Return (x, y) of the center of cell containing provided text 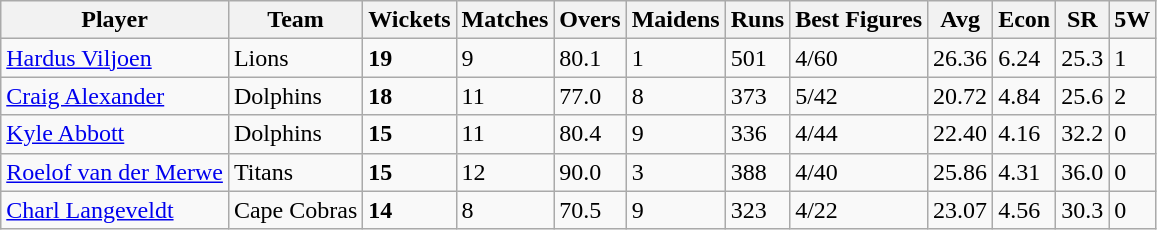
Wickets (410, 20)
Craig Alexander (115, 96)
4/40 (859, 172)
373 (757, 96)
Cape Cobras (295, 210)
25.6 (1082, 96)
Matches (505, 20)
32.2 (1082, 134)
14 (410, 210)
4.31 (1024, 172)
Runs (757, 20)
25.3 (1082, 58)
4/60 (859, 58)
SR (1082, 20)
Econ (1024, 20)
12 (505, 172)
4.16 (1024, 134)
Player (115, 20)
30.3 (1082, 210)
Kyle Abbott (115, 134)
388 (757, 172)
4.56 (1024, 210)
70.5 (590, 210)
77.0 (590, 96)
Best Figures (859, 20)
Avg (960, 20)
20.72 (960, 96)
26.36 (960, 58)
18 (410, 96)
336 (757, 134)
90.0 (590, 172)
4/22 (859, 210)
80.4 (590, 134)
23.07 (960, 210)
3 (676, 172)
Maidens (676, 20)
Hardus Viljoen (115, 58)
22.40 (960, 134)
25.86 (960, 172)
Charl Langeveldt (115, 210)
323 (757, 210)
Overs (590, 20)
80.1 (590, 58)
501 (757, 58)
Titans (295, 172)
Team (295, 20)
Lions (295, 58)
5/42 (859, 96)
19 (410, 58)
6.24 (1024, 58)
2 (1132, 96)
Roelof van der Merwe (115, 172)
4/44 (859, 134)
4.84 (1024, 96)
5W (1132, 20)
36.0 (1082, 172)
